Detect which cell encompasses the target text, then output its [x, y] center coordinate. 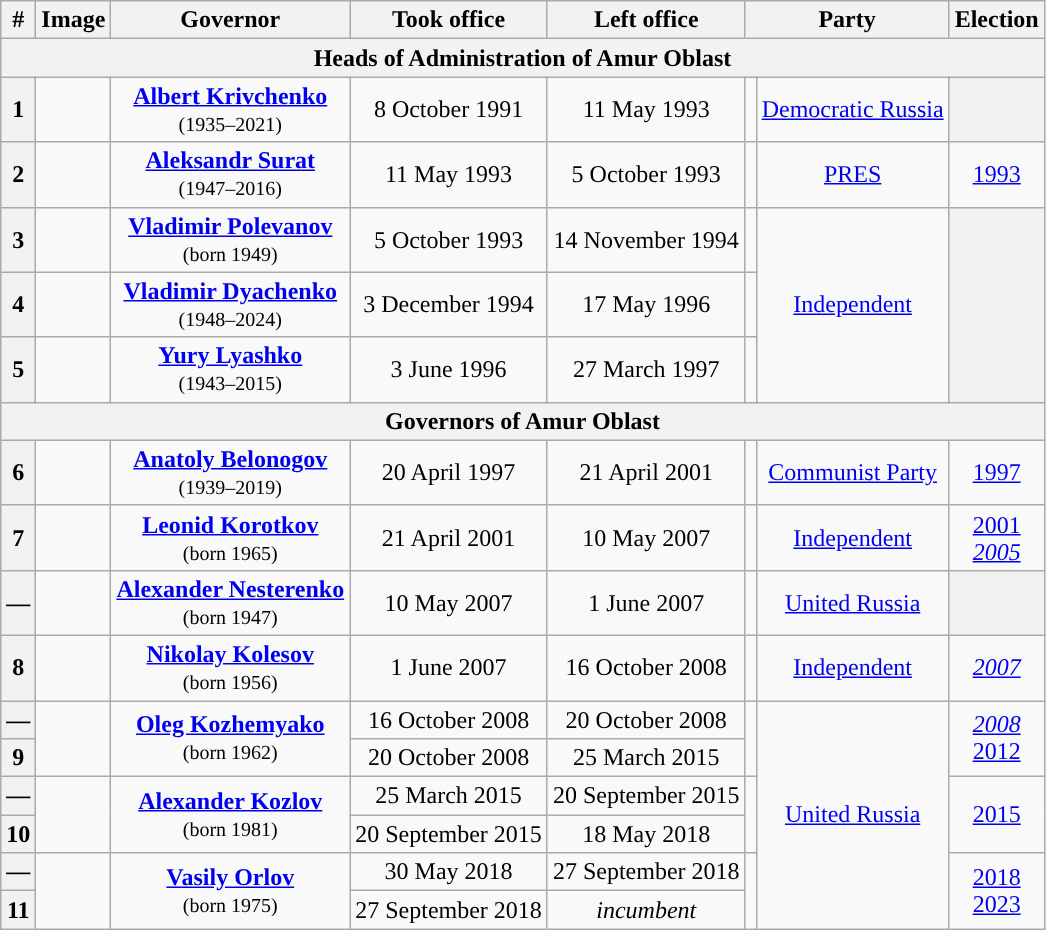
7 [18, 538]
2007 [996, 668]
30 May 2018 [449, 872]
8 [18, 668]
Alexander Kozlov(born 1981) [230, 815]
4 [18, 304]
Governors of Amur Oblast [522, 421]
9 [18, 758]
1993 [996, 174]
2015 [996, 815]
10 [18, 834]
18 May 2018 [646, 834]
20012005 [996, 538]
20082012 [996, 738]
Albert Krivchenko(1935–2021) [230, 110]
1997 [996, 472]
Alexander Nesterenko(born 1947) [230, 602]
2 [18, 174]
6 [18, 472]
Heads of Administration of Amur Oblast [522, 58]
Vladimir Polevanov(born 1949) [230, 240]
8 October 1991 [449, 110]
27 March 1997 [646, 370]
Communist Party [852, 472]
Party [847, 20]
Election [996, 20]
# [18, 20]
PRES [852, 174]
20 April 1997 [449, 472]
20182023 [996, 891]
Took office [449, 20]
3 June 1996 [449, 370]
1 [18, 110]
Nikolay Kolesov(born 1956) [230, 668]
Vladimir Dyachenko(1948–2024) [230, 304]
incumbent [646, 910]
Image [74, 20]
5 [18, 370]
Aleksandr Surat(1947–2016) [230, 174]
Anatoly Belonogov(1939–2019) [230, 472]
Oleg Kozhemyako(born 1962) [230, 738]
17 May 1996 [646, 304]
11 [18, 910]
Democratic Russia [852, 110]
Leonid Korotkov(born 1965) [230, 538]
3 [18, 240]
Governor [230, 20]
Yury Lyashko(1943–2015) [230, 370]
3 December 1994 [449, 304]
14 November 1994 [646, 240]
Left office [646, 20]
Vasily Orlov(born 1975) [230, 891]
